Identify which cell holds the provided text, then report its [x, y] central coordinate. 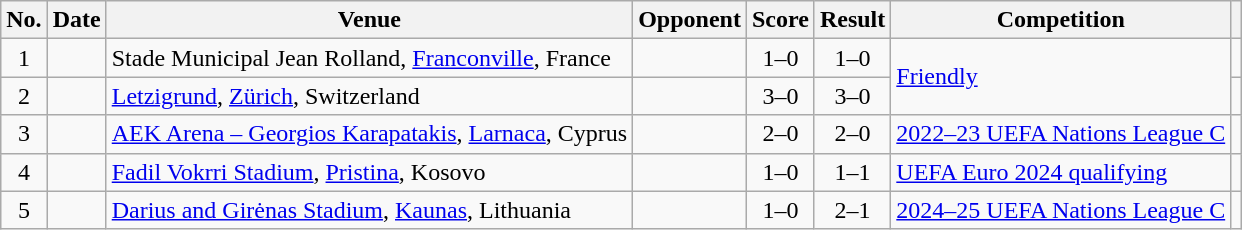
Result [852, 20]
Score [780, 20]
Darius and Girėnas Stadium, Kaunas, Lithuania [369, 210]
3 [24, 134]
2024–25 UEFA Nations League C [1061, 210]
2 [24, 96]
Letzigrund, Zürich, Switzerland [369, 96]
5 [24, 210]
Competition [1061, 20]
2022–23 UEFA Nations League C [1061, 134]
Venue [369, 20]
AEK Arena – Georgios Karapatakis, Larnaca, Cyprus [369, 134]
No. [24, 20]
Opponent [690, 20]
2–1 [852, 210]
1–1 [852, 172]
1 [24, 58]
UEFA Euro 2024 qualifying [1061, 172]
Friendly [1061, 77]
Stade Municipal Jean Rolland, Franconville, France [369, 58]
Fadil Vokrri Stadium, Pristina, Kosovo [369, 172]
4 [24, 172]
Date [76, 20]
